Extract the [x, y] coordinate from the center of the cell holding the provided text.  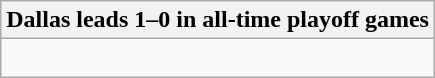
Dallas leads 1–0 in all-time playoff games [218, 20]
